Provide the (X, Y) coordinate of the cell's center where the given text is located.  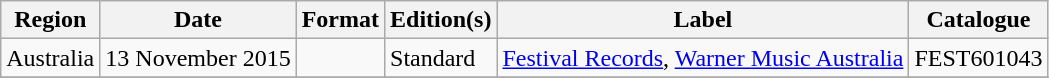
Date (198, 20)
Catalogue (978, 20)
Festival Records, Warner Music Australia (703, 58)
Australia (50, 58)
Label (703, 20)
Format (340, 20)
FEST601043 (978, 58)
Region (50, 20)
Standard (441, 58)
Edition(s) (441, 20)
13 November 2015 (198, 58)
